Search for the cell housing the specified text and yield its [x, y] center coordinate. 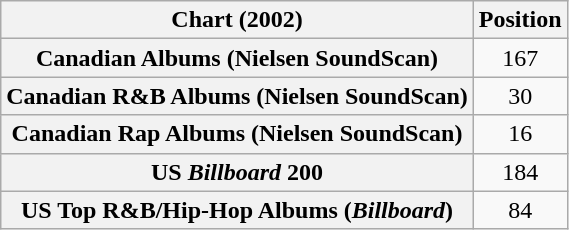
Canadian Rap Albums (Nielsen SoundScan) [238, 134]
US Billboard 200 [238, 172]
Canadian Albums (Nielsen SoundScan) [238, 58]
16 [520, 134]
Position [520, 20]
167 [520, 58]
30 [520, 96]
84 [520, 210]
Chart (2002) [238, 20]
184 [520, 172]
Canadian R&B Albums (Nielsen SoundScan) [238, 96]
US Top R&B/Hip-Hop Albums (Billboard) [238, 210]
